Detect which cell encompasses the target text, then output its (x, y) center coordinate. 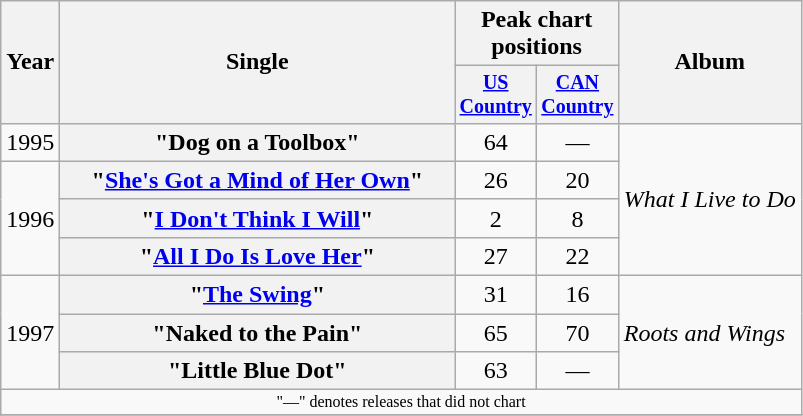
"The Swing" (258, 295)
26 (496, 180)
US Country (496, 94)
"She's Got a Mind of Her Own" (258, 180)
Year (30, 62)
20 (578, 180)
Peak chartpositions (536, 34)
31 (496, 295)
63 (496, 371)
"—" denotes releases that did not chart (402, 402)
Roots and Wings (710, 333)
Single (258, 62)
27 (496, 256)
What I Live to Do (710, 199)
"Naked to the Pain" (258, 333)
"I Don't Think I Will" (258, 218)
1997 (30, 333)
"Dog on a Toolbox" (258, 142)
1996 (30, 218)
1995 (30, 142)
2 (496, 218)
Album (710, 62)
65 (496, 333)
70 (578, 333)
64 (496, 142)
"Little Blue Dot" (258, 371)
CAN Country (578, 94)
22 (578, 256)
16 (578, 295)
"All I Do Is Love Her" (258, 256)
8 (578, 218)
